Determine the (X, Y) coordinate at the center of the cell enclosing the given text.  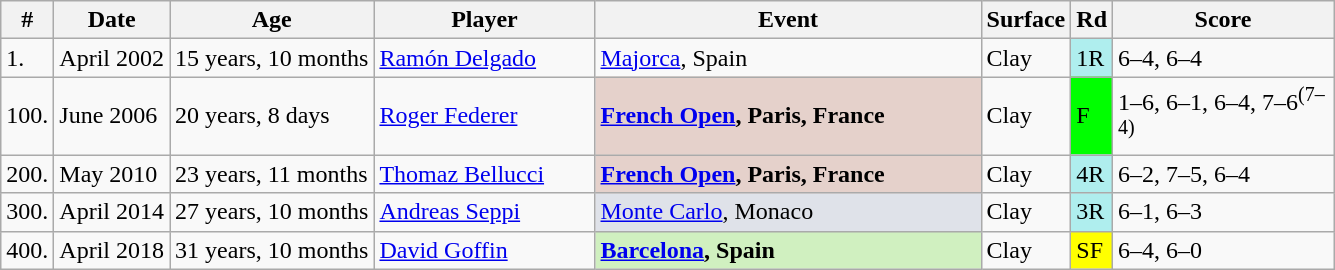
Surface (1026, 20)
Barcelona, Spain (788, 250)
June 2006 (112, 116)
Ramón Delgado (484, 58)
Player (484, 20)
6–4, 6–0 (1224, 250)
Rd (1092, 20)
400. (28, 250)
31 years, 10 months (272, 250)
Andreas Seppi (484, 212)
23 years, 11 months (272, 174)
6–1, 6–3 (1224, 212)
April 2002 (112, 58)
# (28, 20)
Monte Carlo, Monaco (788, 212)
4R (1092, 174)
Age (272, 20)
Roger Federer (484, 116)
300. (28, 212)
3R (1092, 212)
April 2014 (112, 212)
200. (28, 174)
Event (788, 20)
David Goffin (484, 250)
6–4, 6–4 (1224, 58)
May 2010 (112, 174)
20 years, 8 days (272, 116)
SF (1092, 250)
1. (28, 58)
1–6, 6–1, 6–4, 7–6(7–4) (1224, 116)
1R (1092, 58)
F (1092, 116)
Majorca, Spain (788, 58)
Thomaz Bellucci (484, 174)
Score (1224, 20)
27 years, 10 months (272, 212)
Date (112, 20)
15 years, 10 months (272, 58)
April 2018 (112, 250)
6–2, 7–5, 6–4 (1224, 174)
100. (28, 116)
